Capture the cell that displays the provided text and extract its (x, y) central coordinate. 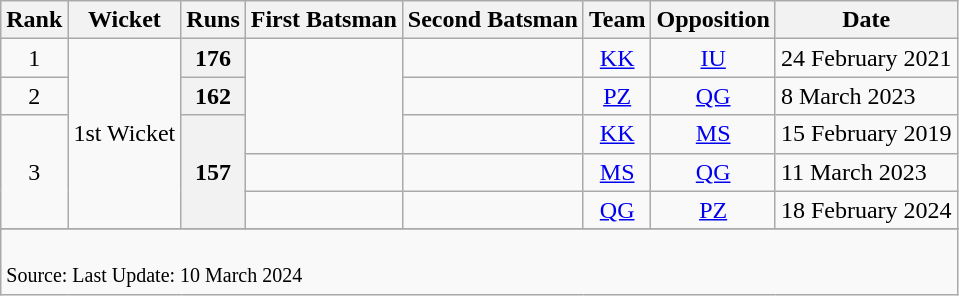
18 February 2024 (866, 210)
2 (34, 96)
8 March 2023 (866, 96)
Opposition (713, 20)
Wicket (124, 20)
Team (617, 20)
162 (213, 96)
First Batsman (324, 20)
157 (213, 172)
24 February 2021 (866, 58)
Second Batsman (492, 20)
IU (713, 58)
Runs (213, 20)
Rank (34, 20)
1st Wicket (124, 134)
15 February 2019 (866, 134)
11 March 2023 (866, 172)
176 (213, 58)
Source: Last Update: 10 March 2024 (479, 262)
3 (34, 172)
Date (866, 20)
1 (34, 58)
